Output the (X, Y) coordinate of the center of the cell containing the given text.  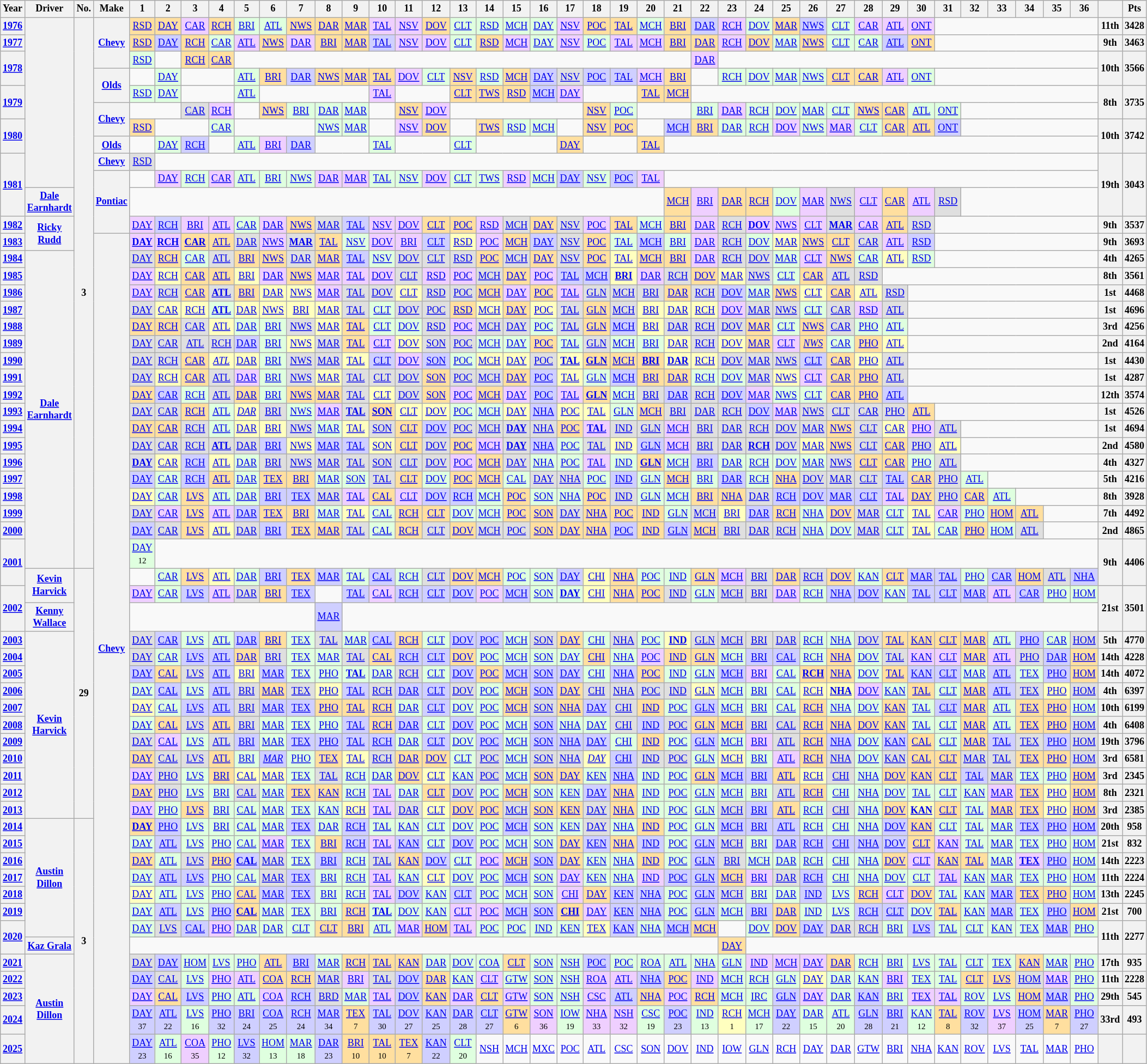
31 (948, 9)
4580 (1134, 446)
BRD (329, 997)
2003 (13, 640)
4526 (1134, 412)
12 (436, 9)
4327 (1134, 463)
4256 (1134, 327)
14 (489, 9)
IOW19 (570, 1020)
4865 (1134, 531)
17th (1110, 963)
6581 (1134, 758)
1983 (13, 242)
NHA33 (597, 1020)
2007 (13, 708)
Pts (1134, 9)
ATL16 (168, 1049)
33rd (1110, 1020)
6 (274, 9)
2000 (13, 531)
LVS16 (195, 1020)
IND13 (705, 1020)
TAL8 (948, 1020)
3566 (1134, 68)
1994 (13, 428)
1997 (13, 479)
1995 (13, 446)
Make (111, 9)
35 (1057, 9)
2020 (13, 937)
3561 (1134, 276)
2245 (1134, 895)
TAL30 (383, 1020)
545 (1134, 997)
No. (84, 9)
2023 (13, 997)
RCH1 (732, 1020)
15 (517, 9)
DAY12 (142, 554)
6199 (1134, 708)
2017 (13, 878)
PHO32 (221, 1020)
1998 (13, 497)
3537 (1134, 224)
COA35 (195, 1049)
21 (678, 9)
832 (1134, 843)
10 (383, 9)
MCH17 (759, 1020)
9 (356, 9)
GLN28 (869, 1020)
3043 (1134, 185)
17 (570, 9)
PHO27 (1084, 1020)
CLT27 (489, 1020)
1 (142, 9)
29th (1110, 997)
4164 (1134, 344)
NSH32 (624, 1020)
DAY37 (142, 1020)
19 (624, 9)
26 (813, 9)
Year (13, 9)
18 (597, 9)
3742 (1134, 136)
HOM13 (274, 1049)
PHO12 (221, 1049)
LVS37 (1002, 1020)
4265 (1134, 259)
3735 (1134, 102)
DAR28 (463, 1020)
2004 (13, 657)
DAY22 (786, 1020)
2005 (13, 674)
ATL20 (841, 1020)
13 (463, 9)
1981 (13, 185)
1976 (13, 26)
KAN22 (436, 1049)
1985 (13, 276)
20 (651, 9)
3693 (1134, 242)
20th (1110, 827)
2002 (13, 608)
1980 (13, 136)
2014 (13, 827)
GTW6 (517, 1020)
2010 (13, 758)
LVS32 (246, 1049)
ATL22 (168, 1020)
6408 (1134, 725)
1989 (13, 344)
8 (329, 9)
2016 (13, 861)
4694 (1134, 428)
2008 (13, 725)
3574 (1134, 394)
KAN12 (921, 1020)
12th (1110, 394)
HOM25 (1030, 1020)
4770 (1134, 640)
2015 (13, 843)
4696 (1134, 309)
935 (1134, 963)
Driver (49, 9)
2018 (13, 895)
3928 (1134, 497)
3796 (1134, 742)
BRI24 (246, 1020)
700 (1134, 912)
1984 (13, 259)
DAY23 (142, 1049)
CSC19 (651, 1020)
Pontiac (111, 202)
2025 (13, 1049)
2223 (1134, 861)
4492 (1134, 513)
CLT20 (463, 1049)
COA25 (274, 1020)
BRI21 (895, 1020)
2001 (13, 562)
27 (841, 9)
11 (409, 9)
Kenny Wallace (49, 617)
1979 (13, 102)
4468 (1134, 293)
2022 (13, 980)
22 (705, 9)
IRC (759, 997)
25 (786, 9)
493 (1134, 1020)
28 (869, 9)
2013 (13, 810)
ROV32 (975, 1020)
MXC (544, 1049)
2345 (1134, 776)
2277 (1134, 937)
1993 (13, 412)
7th (1110, 513)
2012 (13, 793)
5 (246, 9)
DAR23 (329, 1049)
4228 (1134, 657)
1988 (13, 327)
2009 (13, 742)
1990 (13, 361)
2006 (13, 691)
MAR18 (301, 1049)
24 (759, 9)
4216 (1134, 479)
3428 (1134, 26)
POC23 (678, 1020)
2011 (13, 776)
2019 (13, 912)
SON36 (544, 1020)
2228 (1134, 980)
7 (301, 9)
1982 (13, 224)
1991 (13, 378)
IOW (732, 1049)
4287 (1134, 378)
958 (1134, 827)
2385 (1134, 810)
32 (975, 9)
34 (1030, 9)
1986 (13, 293)
2224 (1134, 878)
Kaz Grala (49, 946)
KAN25 (436, 1020)
4072 (1134, 674)
4406 (1134, 562)
3501 (1134, 608)
1977 (13, 42)
4430 (1134, 361)
4 (221, 9)
30 (921, 9)
36 (1084, 9)
2021 (13, 963)
23 (732, 9)
TAL10 (383, 1049)
1996 (13, 463)
1999 (13, 513)
MAR34 (329, 1020)
MAR7 (1057, 1020)
1992 (13, 394)
13th (1110, 895)
Ricky Rudd (49, 233)
2 (168, 9)
DOV27 (409, 1020)
3463 (1134, 42)
BRI10 (356, 1049)
1987 (13, 309)
DAR15 (813, 1020)
33 (1002, 9)
16 (544, 9)
6397 (1134, 691)
RCH24 (301, 1020)
1978 (13, 68)
2321 (1134, 793)
2024 (13, 1020)
